Pinpoint the cell where the given text exists, returning its [x, y] midpoint coordinate. 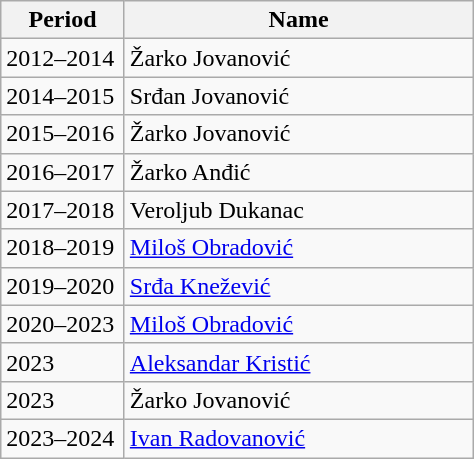
Ivan Radovanović [298, 438]
2019–2020 [63, 286]
2020–2023 [63, 324]
2017–2018 [63, 210]
Aleksandar Kristić [298, 362]
2016–2017 [63, 172]
2014–2015 [63, 96]
2012–2014 [63, 58]
2015–2016 [63, 134]
2018–2019 [63, 248]
Srđa Knežević [298, 286]
Srđan Jovanović [298, 96]
Žarko Anđić [298, 172]
Name [298, 20]
Period [63, 20]
Veroljub Dukanac [298, 210]
2023–2024 [63, 438]
